Output the [X, Y] coordinate of the center of the cell containing the given text.  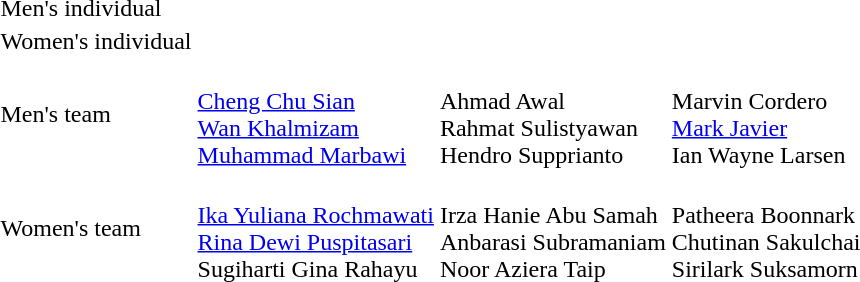
Cheng Chu SianWan KhalmizamMuhammad Marbawi [316, 114]
Ahmad AwalRahmat SulistyawanHendro Supprianto [552, 114]
